Identify which cell holds the provided text, then report its (x, y) central coordinate. 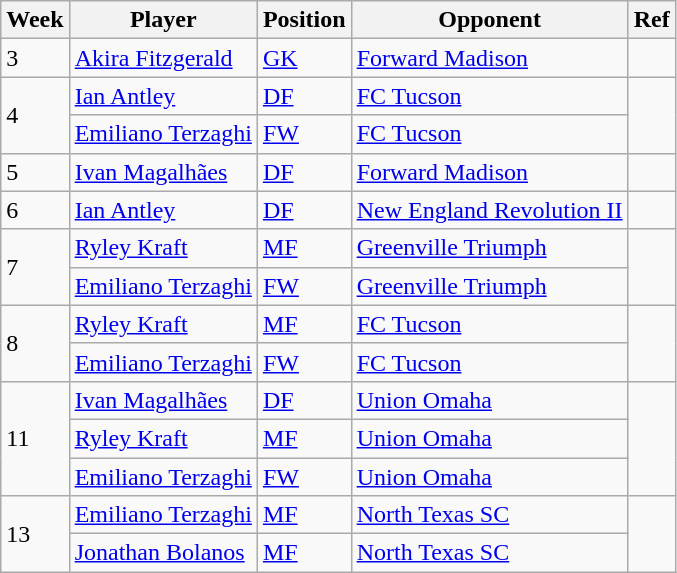
7 (35, 267)
5 (35, 172)
Player (163, 20)
13 (35, 534)
Week (35, 20)
Opponent (490, 20)
4 (35, 115)
GK (304, 58)
Position (304, 20)
Ref (652, 20)
3 (35, 58)
Jonathan Bolanos (163, 553)
6 (35, 210)
Akira Fitzgerald (163, 58)
8 (35, 343)
New England Revolution II (490, 210)
11 (35, 438)
